Locate the cell with the specified text and output its (X, Y) center coordinate. 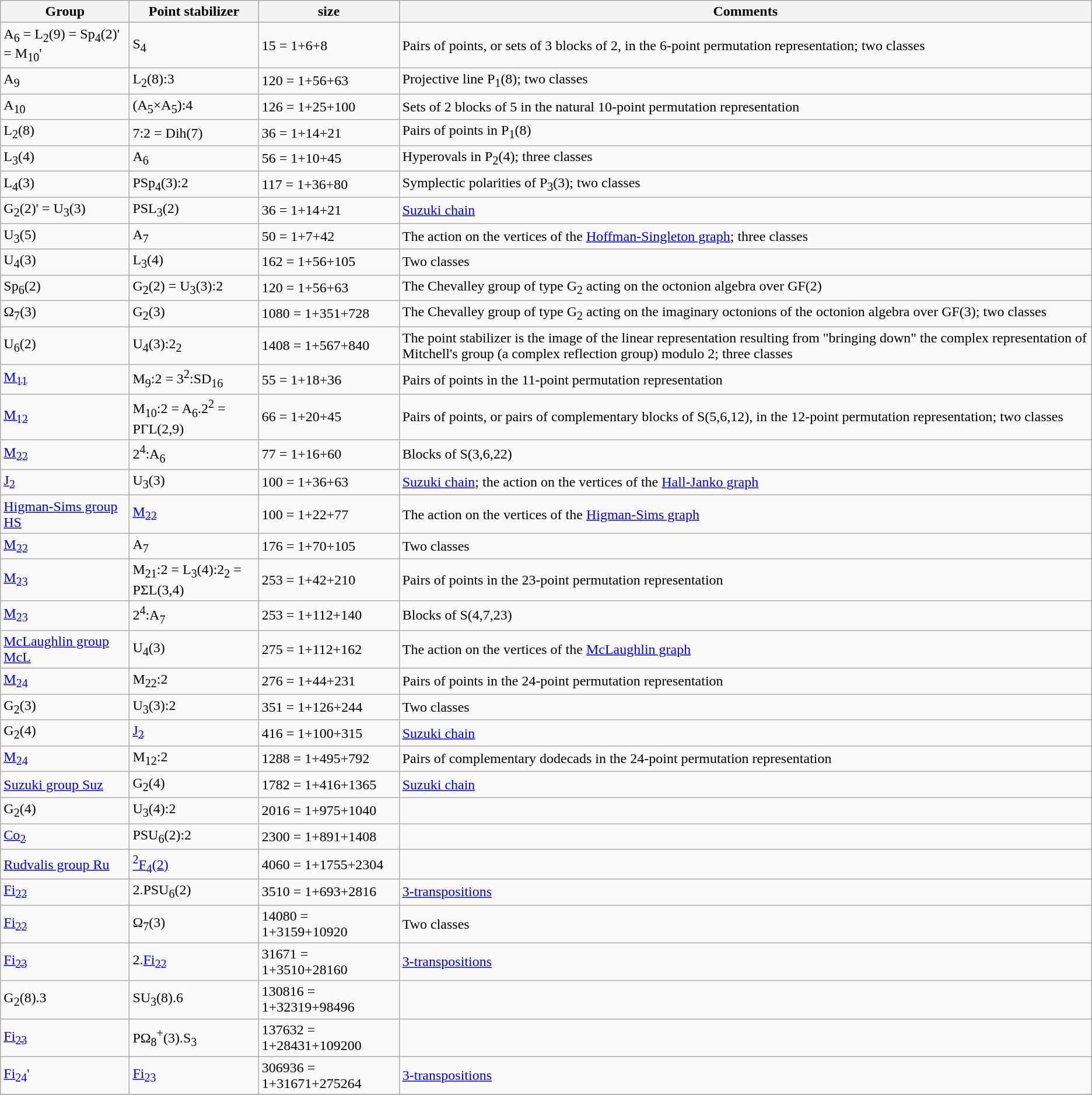
77 = 1+16+60 (329, 455)
The action on the vertices of the Hoffman-Singleton graph; three classes (745, 236)
24:A7 (194, 616)
U6(2) (65, 345)
SU3(8).6 (194, 1000)
Group (65, 12)
M12:2 (194, 758)
24:A6 (194, 455)
1080 = 1+351+728 (329, 314)
PSL3(2) (194, 210)
U4(3):22 (194, 345)
Symplectic polarities of P3(3); two classes (745, 184)
351 = 1+126+244 (329, 707)
Pairs of complementary dodecads in the 24-point permutation representation (745, 758)
14080 = 1+3159+10920 (329, 924)
Pairs of points in the 24-point permutation representation (745, 681)
1408 = 1+567+840 (329, 345)
The action on the vertices of the McLaughlin graph (745, 649)
A6 = L2(9) = Sp4(2)' = M10' (65, 46)
Pairs of points in P1(8) (745, 132)
1288 = 1+495+792 (329, 758)
PSp4(3):2 (194, 184)
162 = 1+56+105 (329, 262)
A10 (65, 107)
The Chevalley group of type G2 acting on the imaginary octonions of the octonion algebra over GF(3); two classes (745, 314)
The action on the vertices of the Higman-Sims graph (745, 515)
176 = 1+70+105 (329, 546)
126 = 1+25+100 (329, 107)
7:2 = Dih(7) (194, 132)
L4(3) (65, 184)
2.Fi22 (194, 961)
G2(8).3 (65, 1000)
Sets of 2 blocks of 5 in the natural 10-point permutation representation (745, 107)
Pairs of points, or sets of 3 blocks of 2, in the 6-point permutation representation; two classes (745, 46)
Blocks of S(3,6,22) (745, 455)
253 = 1+42+210 (329, 580)
55 = 1+18+36 (329, 379)
137632 = 1+28431+109200 (329, 1037)
McLaughlin group McL (65, 649)
size (329, 12)
Suzuki group Suz (65, 785)
M9:2 = 32:SD16 (194, 379)
Comments (745, 12)
G2(2) = U3(3):2 (194, 288)
U3(3):2 (194, 707)
Fi24' (65, 1076)
100 = 1+22+77 (329, 515)
4060 = 1+1755+2304 (329, 865)
L2(8) (65, 132)
The Chevalley group of type G2 acting on the octonion algebra over GF(2) (745, 288)
50 = 1+7+42 (329, 236)
A9 (65, 81)
L2(8):3 (194, 81)
416 = 1+100+315 (329, 733)
Pairs of points in the 23-point permutation representation (745, 580)
G2(2)' = U3(3) (65, 210)
Suzuki chain; the action on the vertices of the Hall-Janko graph (745, 482)
15 = 1+6+8 (329, 46)
276 = 1+44+231 (329, 681)
U3(5) (65, 236)
130816 = 1+32319+98496 (329, 1000)
3510 = 1+693+2816 (329, 892)
M21:2 = L3(4):22 = PΣL(3,4) (194, 580)
253 = 1+112+140 (329, 616)
Higman-Sims group HS (65, 515)
M22:2 (194, 681)
M10:2 = A6.22 = PΓL(2,9) (194, 417)
2.PSU6(2) (194, 892)
M12 (65, 417)
117 = 1+36+80 (329, 184)
Hyperovals in P2(4); three classes (745, 158)
100 = 1+36+63 (329, 482)
1782 = 1+416+1365 (329, 785)
Rudvalis group Ru (65, 865)
2F4(2) (194, 865)
(A5×A5):4 (194, 107)
Projective line P1(8); two classes (745, 81)
306936 = 1+31671+275264 (329, 1076)
A6 (194, 158)
Blocks of S(4,7,23) (745, 616)
2300 = 1+891+1408 (329, 837)
56 = 1+10+45 (329, 158)
Pairs of points in the 11-point permutation representation (745, 379)
Co2 (65, 837)
PSU6(2):2 (194, 837)
PΩ8+(3).S3 (194, 1037)
S4 (194, 46)
Sp6(2) (65, 288)
275 = 1+112+162 (329, 649)
Point stabilizer (194, 12)
2016 = 1+975+1040 (329, 810)
31671 = 1+3510+28160 (329, 961)
U3(3) (194, 482)
U3(4):2 (194, 810)
M11 (65, 379)
Pairs of points, or pairs of complementary blocks of S(5,6,12), in the 12-point permutation representation; two classes (745, 417)
66 = 1+20+45 (329, 417)
